Extract the [x, y] coordinate from the center of the cell holding the provided text.  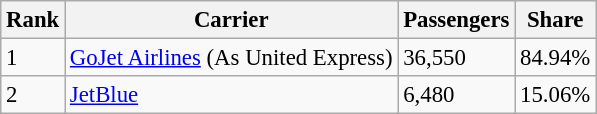
84.94% [556, 58]
2 [33, 95]
JetBlue [232, 95]
Passengers [456, 20]
GoJet Airlines (As United Express) [232, 58]
1 [33, 58]
6,480 [456, 95]
Share [556, 20]
Rank [33, 20]
Carrier [232, 20]
36,550 [456, 58]
15.06% [556, 95]
